Detect which cell encompasses the target text, then output its [x, y] center coordinate. 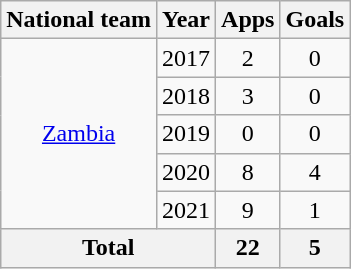
2 [248, 58]
1 [315, 210]
2019 [186, 134]
2020 [186, 172]
Goals [315, 20]
Apps [248, 20]
Total [108, 248]
3 [248, 96]
8 [248, 172]
2021 [186, 210]
22 [248, 248]
National team [79, 20]
5 [315, 248]
2017 [186, 58]
2018 [186, 96]
9 [248, 210]
4 [315, 172]
Year [186, 20]
Zambia [79, 134]
